From the cell containing the given text, extract its center point as (x, y) coordinate. 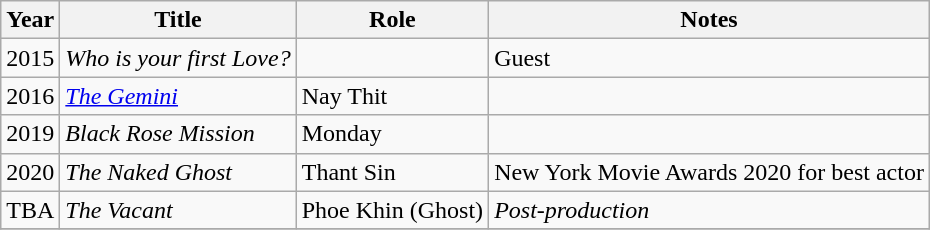
Who is your first Love? (178, 58)
Monday (392, 134)
TBA (30, 210)
2019 (30, 134)
Guest (710, 58)
2020 (30, 172)
New York Movie Awards 2020 for best actor (710, 172)
Phoe Khin (Ghost) (392, 210)
Nay Thit (392, 96)
2015 (30, 58)
The Vacant (178, 210)
Thant Sin (392, 172)
Role (392, 20)
The Naked Ghost (178, 172)
Post-production (710, 210)
Title (178, 20)
2016 (30, 96)
Year (30, 20)
Notes (710, 20)
Black Rose Mission (178, 134)
The Gemini (178, 96)
